Extract the [X, Y] coordinate from the center of the cell holding the provided text.  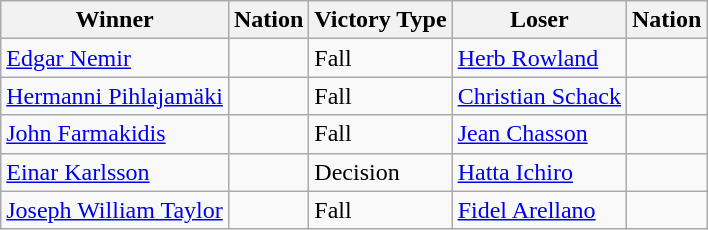
Einar Karlsson [115, 172]
Christian Schack [539, 96]
Victory Type [380, 20]
Hermanni Pihlajamäki [115, 96]
Hatta Ichiro [539, 172]
Edgar Nemir [115, 58]
Loser [539, 20]
Herb Rowland [539, 58]
Decision [380, 172]
John Farmakidis [115, 134]
Winner [115, 20]
Jean Chasson [539, 134]
Joseph William Taylor [115, 210]
Fidel Arellano [539, 210]
